Detect which cell encompasses the target text, then output its (X, Y) center coordinate. 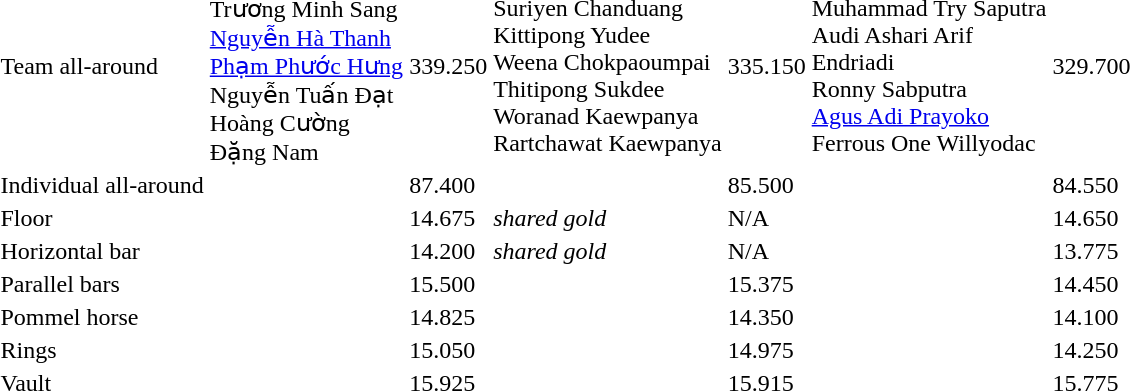
85.500 (766, 185)
14.200 (448, 251)
15.050 (448, 350)
87.400 (448, 185)
14.350 (766, 317)
15.500 (448, 284)
14.825 (448, 317)
14.975 (766, 350)
15.375 (766, 284)
14.675 (448, 218)
